Pinpoint the cell where the given text exists, returning its [X, Y] midpoint coordinate. 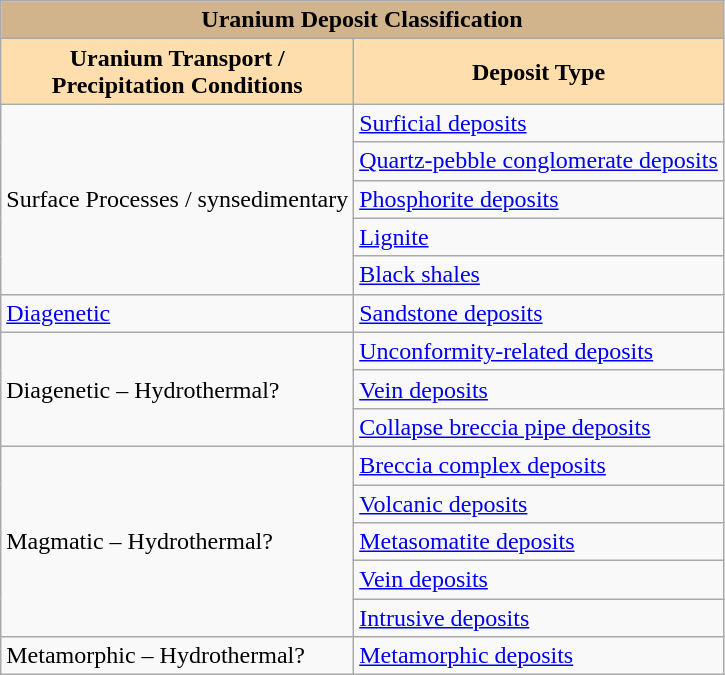
Metasomatite deposits [539, 542]
Metamorphic – Hydrothermal? [178, 656]
Diagenetic – Hydrothermal? [178, 389]
Phosphorite deposits [539, 199]
Sandstone deposits [539, 313]
Volcanic deposits [539, 503]
Black shales [539, 275]
Deposit Type [539, 72]
Collapse breccia pipe deposits [539, 427]
Breccia complex deposits [539, 465]
Quartz-pebble conglomerate deposits [539, 161]
Intrusive deposits [539, 618]
Uranium Deposit Classification [362, 20]
Unconformity-related deposits [539, 351]
Surface Processes / synsedimentary [178, 199]
Lignite [539, 237]
Metamorphic deposits [539, 656]
Magmatic – Hydrothermal? [178, 541]
Uranium Transport / Precipitation Conditions [178, 72]
Diagenetic [178, 313]
Surficial deposits [539, 123]
